From the cell containing the given text, extract its center point as (x, y) coordinate. 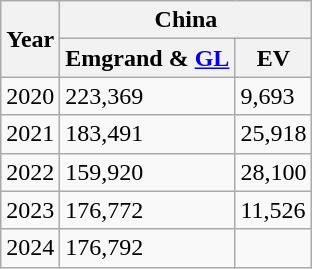
2023 (30, 210)
9,693 (274, 96)
28,100 (274, 172)
2021 (30, 134)
China (186, 20)
2022 (30, 172)
2020 (30, 96)
25,918 (274, 134)
223,369 (148, 96)
2024 (30, 248)
183,491 (148, 134)
176,792 (148, 248)
11,526 (274, 210)
EV (274, 58)
Year (30, 39)
176,772 (148, 210)
159,920 (148, 172)
Emgrand & GL (148, 58)
